From the cell containing the given text, extract its center point as [X, Y] coordinate. 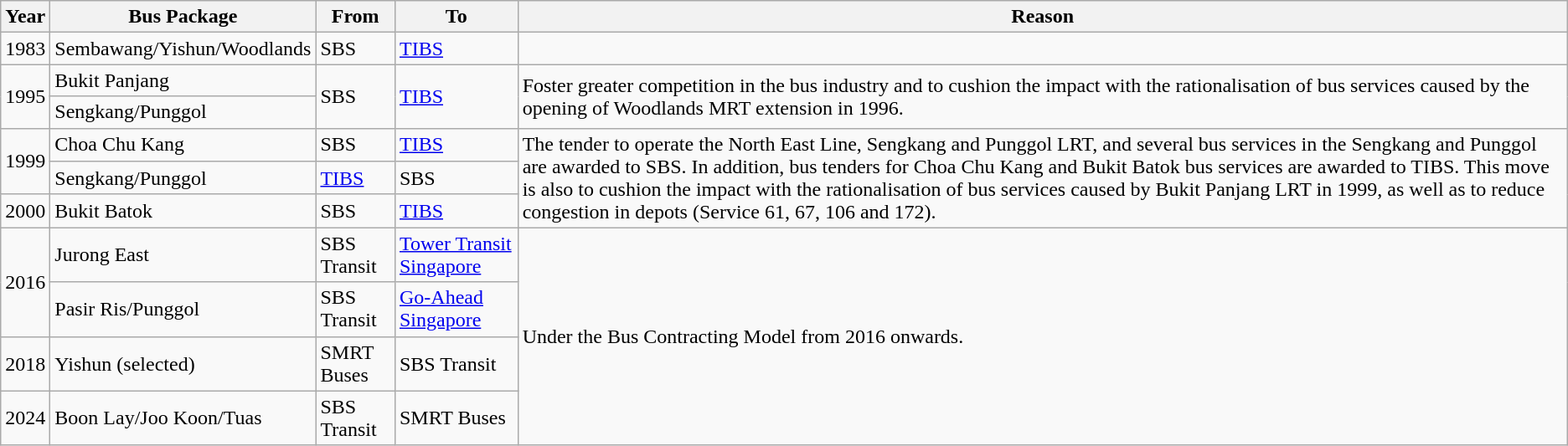
Sembawang/Yishun/Woodlands [183, 49]
Yishun (selected) [183, 363]
2018 [25, 363]
1983 [25, 49]
Bus Package [183, 17]
Choa Chu Kang [183, 145]
Bukit Batok [183, 211]
To [456, 17]
1999 [25, 161]
Tower Transit Singapore [456, 254]
2024 [25, 418]
2016 [25, 282]
Boon Lay/Joo Koon/Tuas [183, 418]
From [355, 17]
Go-Ahead Singapore [456, 310]
Reason [1042, 17]
Year [25, 17]
Pasir Ris/Punggol [183, 310]
2000 [25, 211]
Bukit Panjang [183, 80]
1995 [25, 96]
Jurong East [183, 254]
Under the Bus Contracting Model from 2016 onwards. [1042, 336]
